Extract the (X, Y) coordinate from the center of the cell holding the provided text.  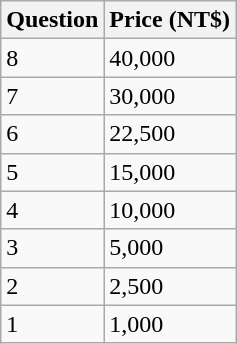
10,000 (170, 210)
4 (52, 210)
7 (52, 96)
2,500 (170, 286)
Question (52, 20)
1,000 (170, 324)
15,000 (170, 172)
Price (NT$) (170, 20)
1 (52, 324)
22,500 (170, 134)
30,000 (170, 96)
6 (52, 134)
5 (52, 172)
3 (52, 248)
5,000 (170, 248)
2 (52, 286)
40,000 (170, 58)
8 (52, 58)
